Extract the (x, y) coordinate from the center of the cell holding the provided text.  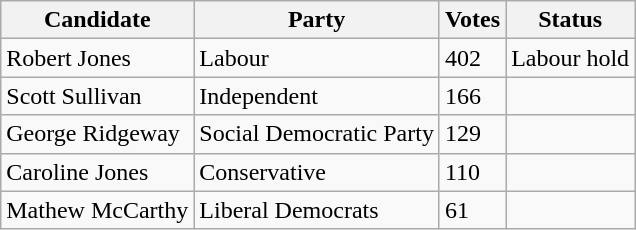
Candidate (98, 20)
Labour (317, 58)
Robert Jones (98, 58)
Mathew McCarthy (98, 210)
Caroline Jones (98, 172)
George Ridgeway (98, 134)
110 (472, 172)
Status (570, 20)
Conservative (317, 172)
61 (472, 210)
166 (472, 96)
Party (317, 20)
Votes (472, 20)
Labour hold (570, 58)
Independent (317, 96)
402 (472, 58)
129 (472, 134)
Liberal Democrats (317, 210)
Scott Sullivan (98, 96)
Social Democratic Party (317, 134)
